Locate the cell with the specified text and output its [X, Y] center coordinate. 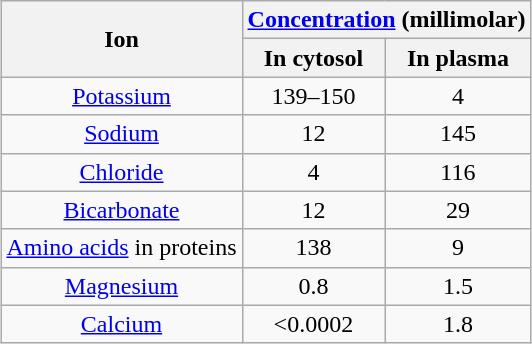
139–150 [314, 96]
Chloride [122, 172]
<0.0002 [314, 324]
In plasma [458, 58]
145 [458, 134]
29 [458, 210]
Concentration (millimolar) [386, 20]
9 [458, 248]
Sodium [122, 134]
1.8 [458, 324]
138 [314, 248]
Ion [122, 39]
Bicarbonate [122, 210]
Magnesium [122, 286]
116 [458, 172]
Potassium [122, 96]
Amino acids in proteins [122, 248]
In cytosol [314, 58]
1.5 [458, 286]
Calcium [122, 324]
0.8 [314, 286]
